Pinpoint the cell where the given text exists, returning its (x, y) midpoint coordinate. 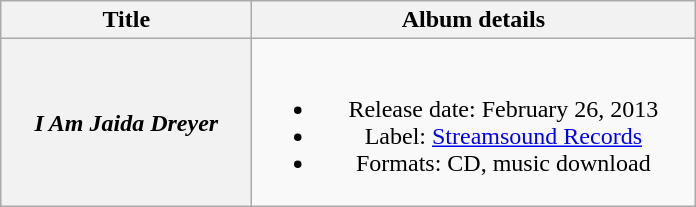
Title (126, 20)
Album details (474, 20)
Release date: February 26, 2013Label: Streamsound RecordsFormats: CD, music download (474, 122)
I Am Jaida Dreyer (126, 122)
